Provide the (X, Y) coordinate of the cell's center where the given text is located.  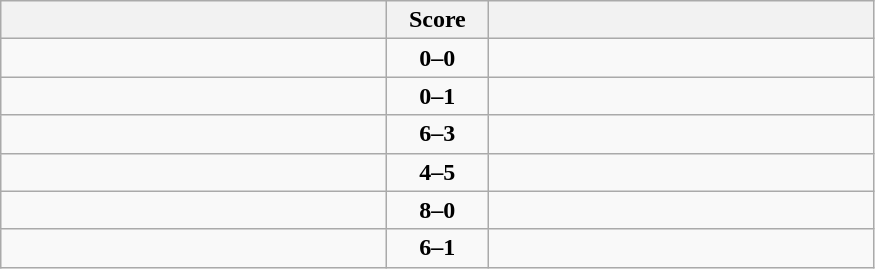
6–3 (438, 134)
4–5 (438, 172)
6–1 (438, 248)
Score (438, 20)
0–0 (438, 58)
8–0 (438, 210)
0–1 (438, 96)
